Find where the given text appears and provide that cell's center as [x, y] coordinate. 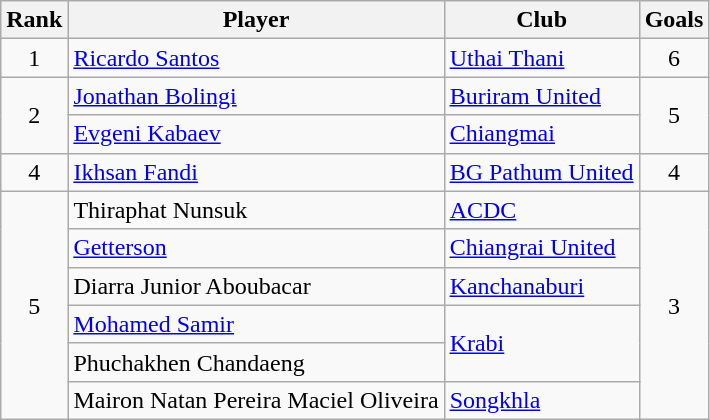
Rank [34, 20]
Krabi [542, 343]
BG Pathum United [542, 172]
Jonathan Bolingi [256, 96]
Ricardo Santos [256, 58]
Goals [674, 20]
Mohamed Samir [256, 324]
Getterson [256, 248]
6 [674, 58]
Songkhla [542, 400]
2 [34, 115]
Uthai Thani [542, 58]
Phuchakhen Chandaeng [256, 362]
Diarra Junior Aboubacar [256, 286]
Kanchanaburi [542, 286]
Chiangmai [542, 134]
Ikhsan Fandi [256, 172]
ACDC [542, 210]
Player [256, 20]
Mairon Natan Pereira Maciel Oliveira [256, 400]
Chiangrai United [542, 248]
Buriram United [542, 96]
Club [542, 20]
Thiraphat Nunsuk [256, 210]
3 [674, 305]
1 [34, 58]
Evgeni Kabaev [256, 134]
